Output the (x, y) coordinate of the center of the cell containing the given text.  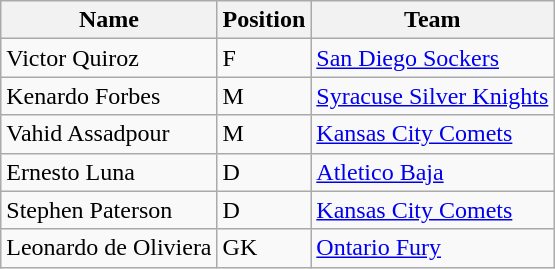
Ernesto Luna (109, 172)
Name (109, 20)
Ontario Fury (432, 248)
Vahid Assadpour (109, 134)
Team (432, 20)
San Diego Sockers (432, 58)
Kenardo Forbes (109, 96)
Syracuse Silver Knights (432, 96)
Atletico Baja (432, 172)
Victor Quiroz (109, 58)
Leonardo de Oliviera (109, 248)
GK (264, 248)
Stephen Paterson (109, 210)
F (264, 58)
Position (264, 20)
